Identify which cell holds the provided text, then report its [x, y] central coordinate. 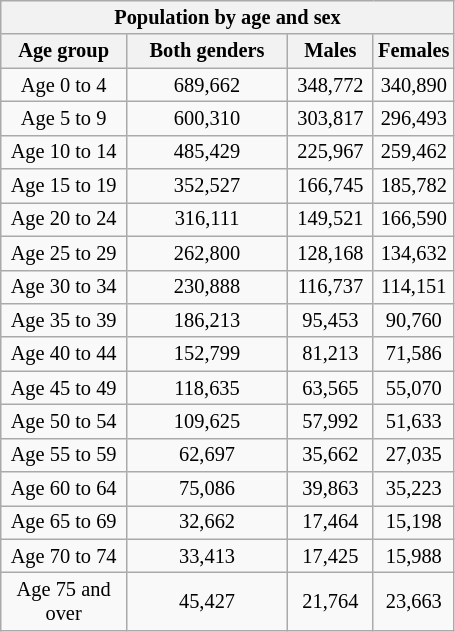
116,737 [331, 287]
600,310 [206, 118]
303,817 [331, 118]
259,462 [414, 152]
27,035 [414, 455]
Age group [64, 51]
57,992 [331, 421]
348,772 [331, 85]
90,760 [414, 320]
21,764 [331, 601]
81,213 [331, 354]
62,697 [206, 455]
Age 75 and over [64, 601]
109,625 [206, 421]
185,782 [414, 186]
118,635 [206, 388]
Age 70 to 74 [64, 556]
35,662 [331, 455]
262,800 [206, 253]
166,745 [331, 186]
Age 55 to 59 [64, 455]
166,590 [414, 219]
71,586 [414, 354]
Age 65 to 69 [64, 522]
Age 0 to 4 [64, 85]
114,151 [414, 287]
Males [331, 51]
23,663 [414, 601]
Population by age and sex [228, 17]
Age 60 to 64 [64, 489]
45,427 [206, 601]
296,493 [414, 118]
75,086 [206, 489]
15,198 [414, 522]
Age 35 to 39 [64, 320]
Age 5 to 9 [64, 118]
39,863 [331, 489]
689,662 [206, 85]
Age 45 to 49 [64, 388]
225,967 [331, 152]
Age 20 to 24 [64, 219]
230,888 [206, 287]
63,565 [331, 388]
Age 10 to 14 [64, 152]
32,662 [206, 522]
Age 25 to 29 [64, 253]
Age 50 to 54 [64, 421]
149,521 [331, 219]
Age 30 to 34 [64, 287]
134,632 [414, 253]
Age 15 to 19 [64, 186]
95,453 [331, 320]
152,799 [206, 354]
352,527 [206, 186]
186,213 [206, 320]
55,070 [414, 388]
51,633 [414, 421]
17,464 [331, 522]
316,111 [206, 219]
Age 40 to 44 [64, 354]
128,168 [331, 253]
35,223 [414, 489]
15,988 [414, 556]
340,890 [414, 85]
485,429 [206, 152]
Both genders [206, 51]
33,413 [206, 556]
Females [414, 51]
17,425 [331, 556]
